Identify which cell holds the provided text, then report its (X, Y) central coordinate. 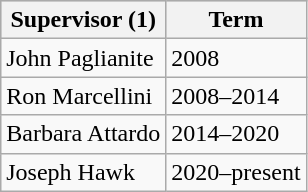
2008 (236, 58)
Supervisor (1) (84, 20)
Ron Marcellini (84, 96)
Term (236, 20)
John Paglianite (84, 58)
2020–present (236, 172)
Joseph Hawk (84, 172)
2008–2014 (236, 96)
2014–2020 (236, 134)
Barbara Attardo (84, 134)
